Provide the [x, y] coordinate of the cell's center where the given text is located.  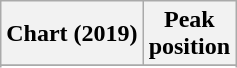
Chart (2019) [72, 34]
Peakposition [189, 34]
